Capture the cell that displays the provided text and extract its [X, Y] central coordinate. 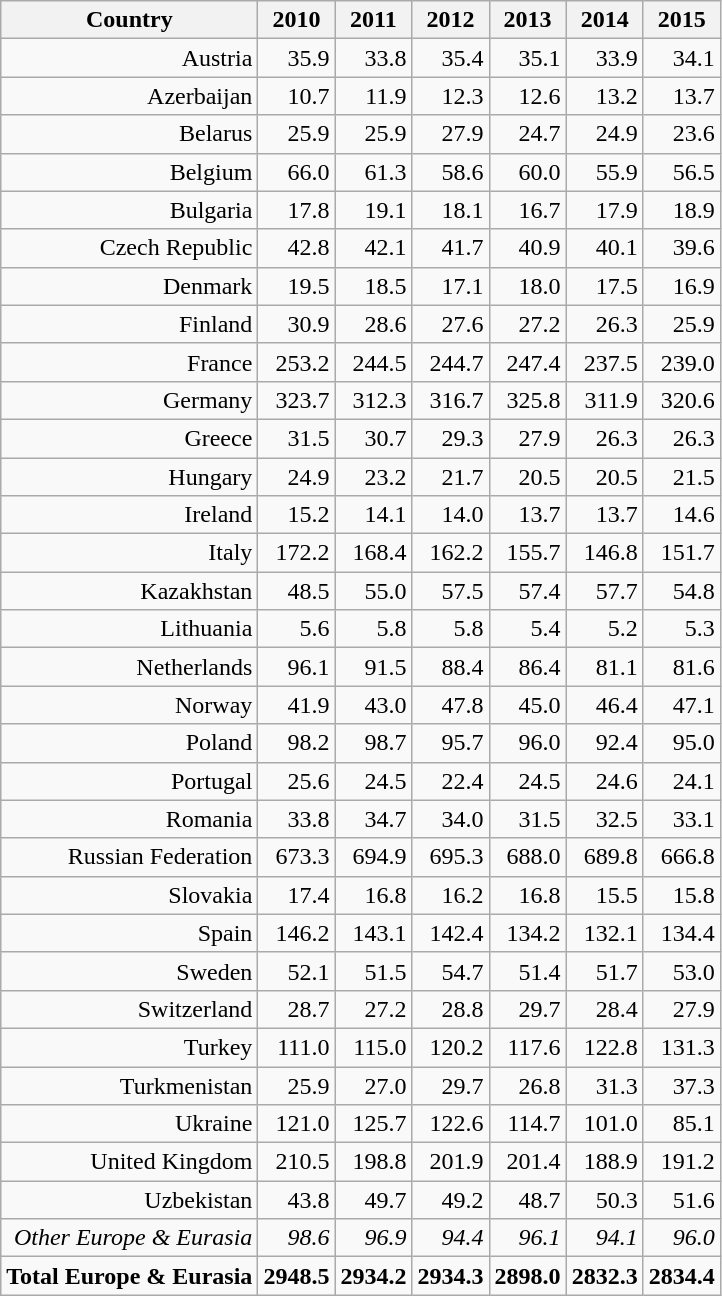
34.7 [374, 819]
34.0 [450, 819]
Russian Federation [130, 857]
61.3 [374, 172]
13.2 [604, 96]
34.1 [682, 58]
Sweden [130, 971]
43.0 [374, 705]
311.9 [604, 400]
53.0 [682, 971]
23.2 [374, 477]
Spain [130, 933]
17.5 [604, 286]
Portugal [130, 781]
47.8 [450, 705]
15.8 [682, 895]
55.0 [374, 591]
45.0 [528, 705]
Netherlands [130, 667]
57.5 [450, 591]
18.0 [528, 286]
Uzbekistan [130, 1200]
168.4 [374, 553]
35.4 [450, 58]
131.3 [682, 1047]
673.3 [296, 857]
25.6 [296, 781]
91.5 [374, 667]
Slovakia [130, 895]
239.0 [682, 362]
121.0 [296, 1124]
117.6 [528, 1047]
323.7 [296, 400]
18.5 [374, 286]
Italy [130, 553]
24.6 [604, 781]
Belarus [130, 134]
14.1 [374, 515]
81.1 [604, 667]
162.2 [450, 553]
Austria [130, 58]
2010 [296, 20]
29.3 [450, 438]
325.8 [528, 400]
21.5 [682, 477]
2015 [682, 20]
5.6 [296, 629]
143.1 [374, 933]
Ukraine [130, 1124]
12.6 [528, 96]
16.2 [450, 895]
33.1 [682, 819]
Romania [130, 819]
694.9 [374, 857]
81.6 [682, 667]
2948.5 [296, 1276]
151.7 [682, 553]
17.4 [296, 895]
94.4 [450, 1238]
14.0 [450, 515]
16.9 [682, 286]
122.8 [604, 1047]
Czech Republic [130, 248]
51.5 [374, 971]
18.1 [450, 210]
Country [130, 20]
198.8 [374, 1162]
201.9 [450, 1162]
12.3 [450, 96]
115.0 [374, 1047]
Norway [130, 705]
Belgium [130, 172]
15.2 [296, 515]
48.7 [528, 1200]
689.8 [604, 857]
Lithuania [130, 629]
57.7 [604, 591]
2014 [604, 20]
24.7 [528, 134]
244.5 [374, 362]
94.1 [604, 1238]
2834.4 [682, 1276]
21.7 [450, 477]
France [130, 362]
40.9 [528, 248]
5.4 [528, 629]
88.4 [450, 667]
27.0 [374, 1085]
United Kingdom [130, 1162]
2011 [374, 20]
39.6 [682, 248]
16.7 [528, 210]
2832.3 [604, 1276]
Denmark [130, 286]
191.2 [682, 1162]
22.4 [450, 781]
40.1 [604, 248]
Bulgaria [130, 210]
52.1 [296, 971]
5.2 [604, 629]
244.7 [450, 362]
30.9 [296, 324]
Total Europe & Eurasia [130, 1276]
114.7 [528, 1124]
30.7 [374, 438]
101.0 [604, 1124]
2934.3 [450, 1276]
42.1 [374, 248]
23.6 [682, 134]
55.9 [604, 172]
56.5 [682, 172]
47.1 [682, 705]
42.8 [296, 248]
19.5 [296, 286]
37.3 [682, 1085]
312.3 [374, 400]
Other Europe & Eurasia [130, 1238]
125.7 [374, 1124]
51.7 [604, 971]
111.0 [296, 1047]
120.2 [450, 1047]
247.4 [528, 362]
Ireland [130, 515]
253.2 [296, 362]
Turkmenistan [130, 1085]
49.7 [374, 1200]
Switzerland [130, 1009]
58.6 [450, 172]
41.9 [296, 705]
5.3 [682, 629]
Germany [130, 400]
28.8 [450, 1009]
92.4 [604, 743]
666.8 [682, 857]
Poland [130, 743]
2934.2 [374, 1276]
237.5 [604, 362]
695.3 [450, 857]
11.9 [374, 96]
51.6 [682, 1200]
35.1 [528, 58]
Finland [130, 324]
19.1 [374, 210]
43.8 [296, 1200]
172.2 [296, 553]
85.1 [682, 1124]
54.7 [450, 971]
188.9 [604, 1162]
27.6 [450, 324]
Azerbaijan [130, 96]
28.7 [296, 1009]
688.0 [528, 857]
320.6 [682, 400]
24.1 [682, 781]
134.4 [682, 933]
18.9 [682, 210]
210.5 [296, 1162]
2012 [450, 20]
122.6 [450, 1124]
57.4 [528, 591]
316.7 [450, 400]
201.4 [528, 1162]
17.9 [604, 210]
146.8 [604, 553]
66.0 [296, 172]
17.8 [296, 210]
35.9 [296, 58]
51.4 [528, 971]
48.5 [296, 591]
10.7 [296, 96]
98.6 [296, 1238]
60.0 [528, 172]
146.2 [296, 933]
33.9 [604, 58]
98.2 [296, 743]
50.3 [604, 1200]
86.4 [528, 667]
98.7 [374, 743]
32.5 [604, 819]
96.9 [374, 1238]
2013 [528, 20]
26.8 [528, 1085]
Greece [130, 438]
49.2 [450, 1200]
31.3 [604, 1085]
Turkey [130, 1047]
17.1 [450, 286]
15.5 [604, 895]
Hungary [130, 477]
46.4 [604, 705]
142.4 [450, 933]
54.8 [682, 591]
2898.0 [528, 1276]
132.1 [604, 933]
41.7 [450, 248]
155.7 [528, 553]
95.0 [682, 743]
28.6 [374, 324]
Kazakhstan [130, 591]
14.6 [682, 515]
28.4 [604, 1009]
134.2 [528, 933]
95.7 [450, 743]
